Provide the (x, y) coordinate of the cell's center where the given text is located.  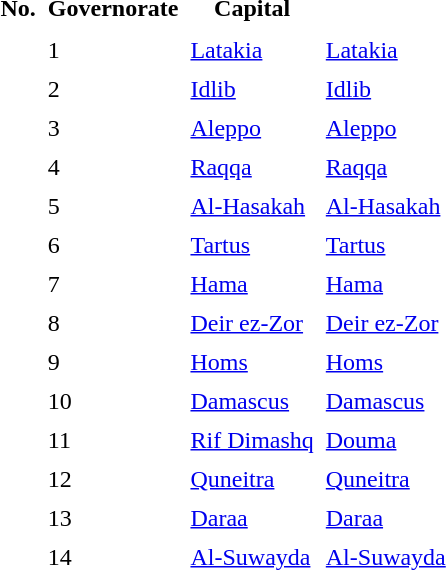
Homs (252, 362)
Al-Hasakah (252, 206)
Quneitra (252, 479)
Tartus (252, 245)
10 (113, 401)
3 (113, 128)
2 (113, 89)
Rif Dimashq (252, 440)
Raqqa (252, 167)
7 (113, 284)
4 (113, 167)
Damascus (252, 401)
11 (113, 440)
12 (113, 479)
8 (113, 323)
Deir ez-Zor (252, 323)
13 (113, 518)
Aleppo (252, 128)
9 (113, 362)
5 (113, 206)
1 (113, 50)
Daraa (252, 518)
Hama (252, 284)
6 (113, 245)
Latakia (252, 50)
Idlib (252, 89)
